From the cell containing the given text, extract its center point as [x, y] coordinate. 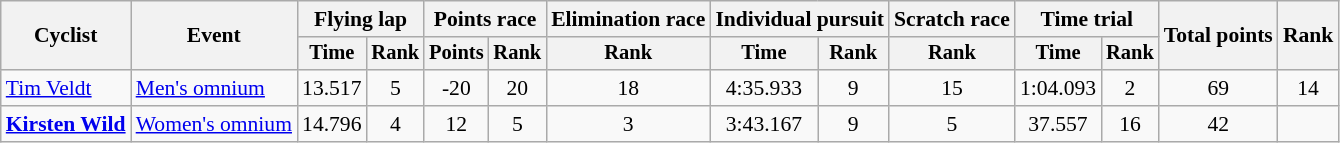
Flying lap [360, 19]
16 [1130, 124]
Scratch race [952, 19]
Points [456, 54]
15 [952, 88]
Individual pursuit [800, 19]
2 [1130, 88]
Elimination race [628, 19]
12 [456, 124]
Women's omnium [214, 124]
1:04.093 [1058, 88]
Time trial [1087, 19]
14.796 [332, 124]
69 [1218, 88]
Total points [1218, 36]
18 [628, 88]
37.557 [1058, 124]
-20 [456, 88]
Points race [485, 19]
3:43.167 [764, 124]
Men's omnium [214, 88]
Event [214, 36]
Tim Veldt [66, 88]
3 [628, 124]
4 [396, 124]
Kirsten Wild [66, 124]
13.517 [332, 88]
Cyclist [66, 36]
4:35.933 [764, 88]
20 [518, 88]
42 [1218, 124]
14 [1308, 88]
